Capture the cell that displays the provided text and extract its [X, Y] central coordinate. 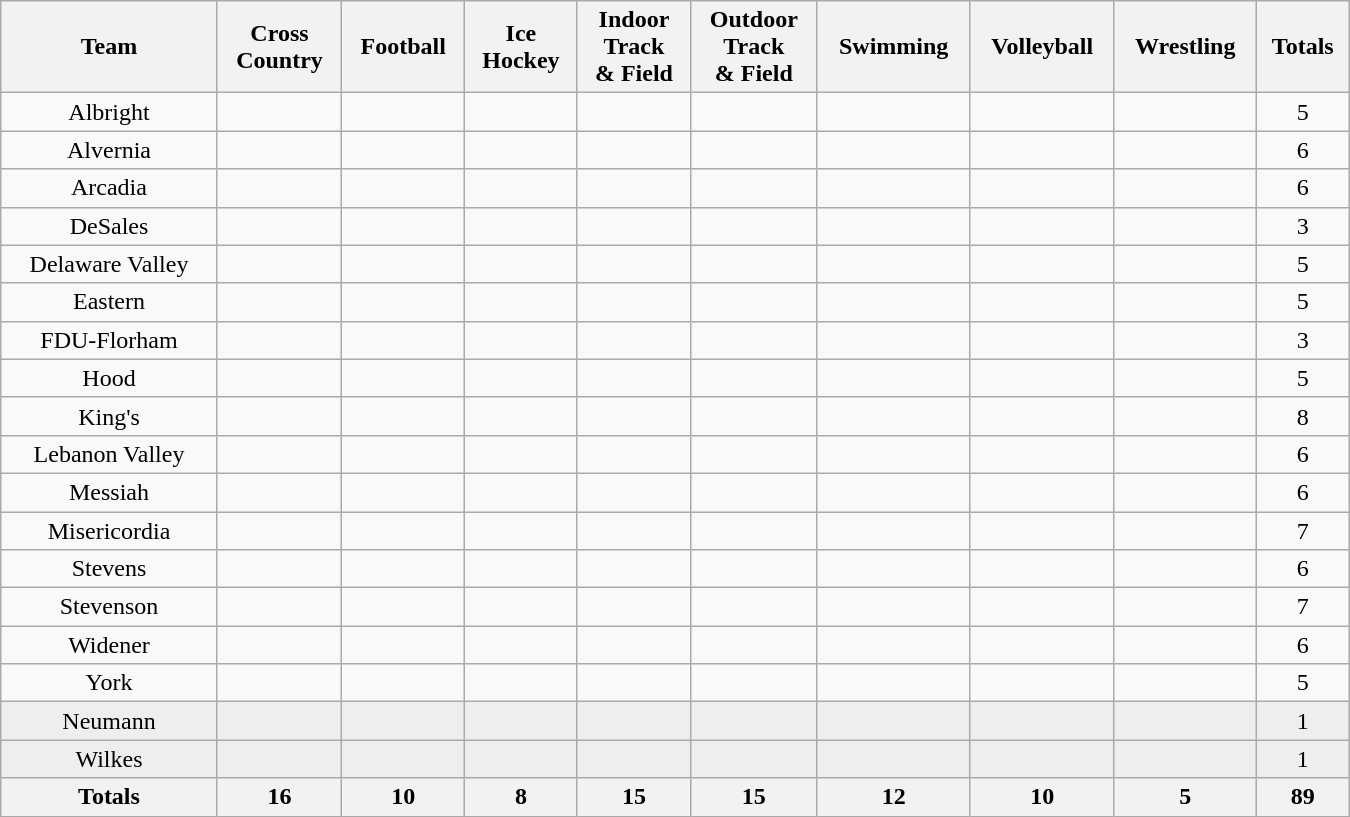
Swimming [894, 47]
Stevenson [109, 607]
Albright [109, 112]
89 [1302, 797]
Lebanon Valley [109, 454]
CrossCountry [280, 47]
Arcadia [109, 188]
Messiah [109, 492]
FDU-Florham [109, 340]
Volleyball [1042, 47]
Team [109, 47]
Widener [109, 645]
Alvernia [109, 150]
York [109, 683]
Stevens [109, 569]
IceHockey [522, 47]
Hood [109, 378]
Misericordia [109, 531]
16 [280, 797]
Eastern [109, 302]
Football [404, 47]
Wilkes [109, 759]
DeSales [109, 226]
IndoorTrack& Field [634, 47]
Wrestling [1185, 47]
Neumann [109, 721]
King's [109, 416]
12 [894, 797]
OutdoorTrack& Field [754, 47]
Delaware Valley [109, 264]
